Extract the (X, Y) coordinate from the center of the cell holding the provided text.  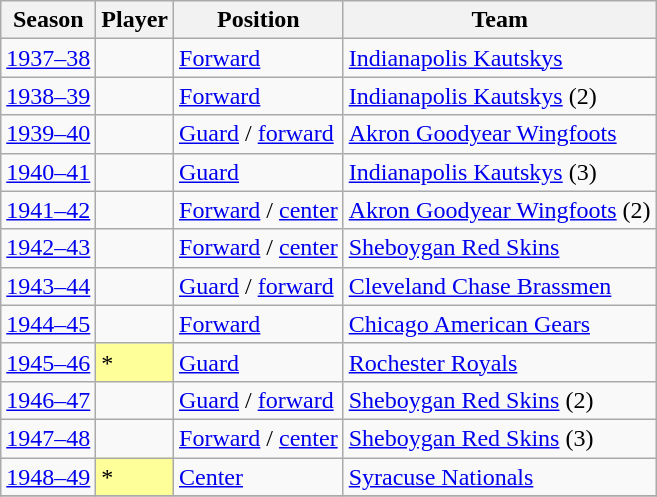
1938–39 (48, 96)
1942–43 (48, 248)
1946–47 (48, 400)
Sheboygan Red Skins (2) (500, 400)
Season (48, 20)
1947–48 (48, 438)
Sheboygan Red Skins (3) (500, 438)
1941–42 (48, 210)
1945–46 (48, 362)
Player (135, 20)
1937–38 (48, 58)
Chicago American Gears (500, 324)
Center (259, 477)
Indianapolis Kautskys (3) (500, 172)
1944–45 (48, 324)
Position (259, 20)
Akron Goodyear Wingfoots (2) (500, 210)
1948–49 (48, 477)
Cleveland Chase Brassmen (500, 286)
1939–40 (48, 134)
Akron Goodyear Wingfoots (500, 134)
Indianapolis Kautskys (2) (500, 96)
1940–41 (48, 172)
1943–44 (48, 286)
Rochester Royals (500, 362)
Team (500, 20)
Sheboygan Red Skins (500, 248)
Indianapolis Kautskys (500, 58)
Syracuse Nationals (500, 477)
